Provide the [X, Y] coordinate of the cell's center where the given text is located.  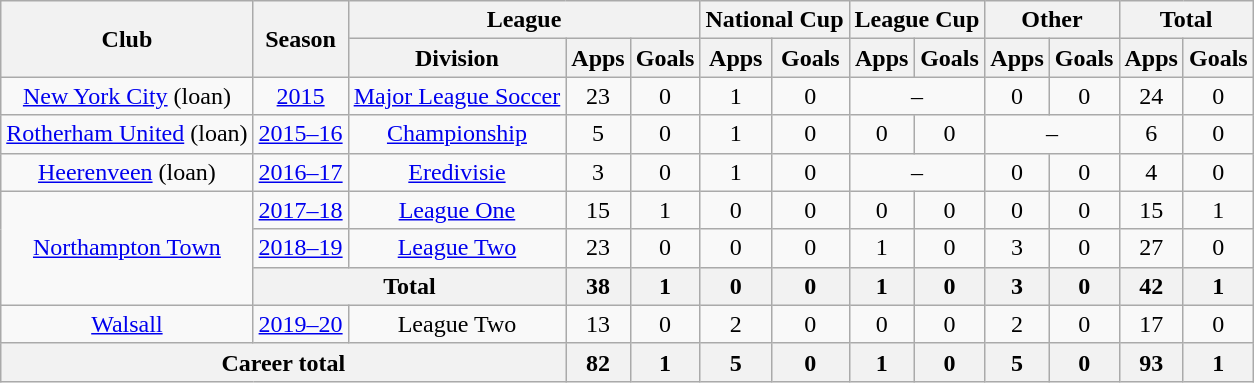
13 [598, 324]
League One [457, 210]
Eredivisie [457, 172]
Heerenveen (loan) [127, 172]
2018–19 [300, 248]
2017–18 [300, 210]
League Cup [917, 20]
Division [457, 58]
2015 [300, 96]
Club [127, 39]
Other [1052, 20]
Rotherham United (loan) [127, 134]
17 [1151, 324]
Championship [457, 134]
2015–16 [300, 134]
Season [300, 39]
93 [1151, 362]
38 [598, 286]
2016–17 [300, 172]
National Cup [774, 20]
New York City (loan) [127, 96]
42 [1151, 286]
Major League Soccer [457, 96]
2019–20 [300, 324]
Northampton Town [127, 248]
Walsall [127, 324]
4 [1151, 172]
League [524, 20]
82 [598, 362]
27 [1151, 248]
6 [1151, 134]
Career total [284, 362]
24 [1151, 96]
